Return the (X, Y) coordinate for the center point of the cell that contains the specified text.  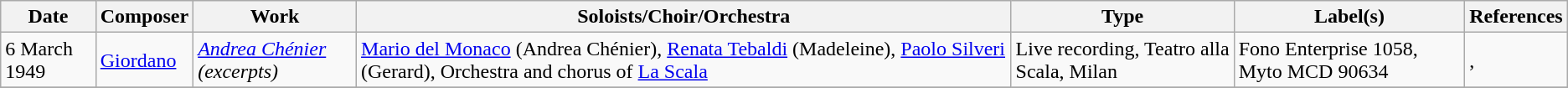
Date (49, 17)
References (1516, 17)
Work (275, 17)
Giordano (144, 60)
Composer (144, 17)
6 March 1949 (49, 60)
Type (1122, 17)
, (1516, 60)
Fono Enterprise 1058, Myto MCD 90634 (1349, 60)
Andrea Chénier (excerpts) (275, 60)
Live recording, Teatro alla Scala, Milan (1122, 60)
Soloists/Choir/Orchestra (684, 17)
Label(s) (1349, 17)
Mario del Monaco (Andrea Chénier), Renata Tebaldi (Madeleine), Paolo Silveri (Gerard), Orchestra and chorus of La Scala (684, 60)
